Return the [x, y] coordinate for the center point of the cell that contains the specified text.  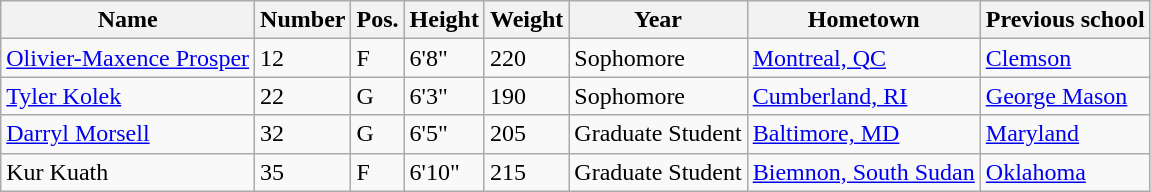
Weight [526, 20]
6'5" [444, 134]
Cumberland, RI [864, 96]
Height [444, 20]
Kur Kuath [128, 172]
George Mason [1065, 96]
Montreal, QC [864, 58]
Darryl Morsell [128, 134]
Hometown [864, 20]
Number [303, 20]
Clemson [1065, 58]
12 [303, 58]
Name [128, 20]
Previous school [1065, 20]
Biemnon, South Sudan [864, 172]
32 [303, 134]
Maryland [1065, 134]
6'10" [444, 172]
Pos. [378, 20]
215 [526, 172]
35 [303, 172]
Olivier-Maxence Prosper [128, 58]
22 [303, 96]
6'8" [444, 58]
Tyler Kolek [128, 96]
Year [658, 20]
6'3" [444, 96]
Oklahoma [1065, 172]
205 [526, 134]
Baltimore, MD [864, 134]
190 [526, 96]
220 [526, 58]
